Capture the cell that displays the provided text and extract its (x, y) central coordinate. 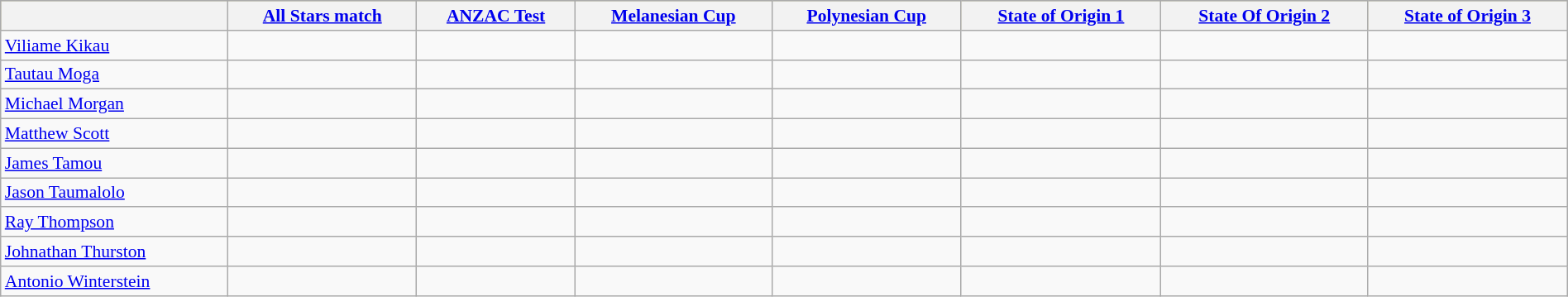
State of Origin 1 (1060, 16)
Polynesian Cup (867, 16)
Matthew Scott (114, 134)
State of Origin 3 (1467, 16)
James Tamou (114, 163)
Michael Morgan (114, 104)
Johnathan Thurston (114, 251)
Antonio Winterstein (114, 281)
Jason Taumalolo (114, 193)
Tautau Moga (114, 74)
Viliame Kikau (114, 46)
Melanesian Cup (673, 16)
All Stars match (323, 16)
ANZAC Test (496, 16)
Ray Thompson (114, 223)
State Of Origin 2 (1264, 16)
